Locate the cell with the specified text and output its (X, Y) center coordinate. 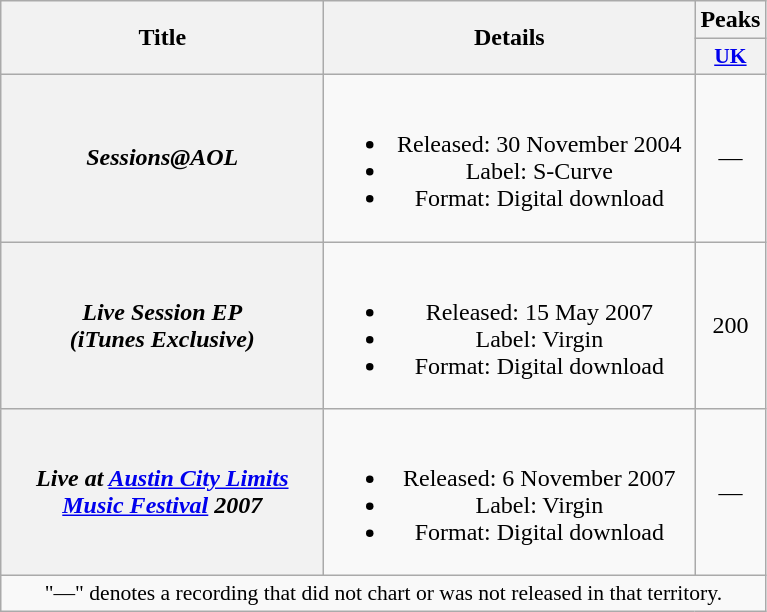
200 (730, 326)
Live at Austin City Limits Music Festival 2007 (162, 492)
Details (510, 38)
UK (730, 57)
Live Session EP(iTunes Exclusive) (162, 326)
Title (162, 38)
Peaks (730, 20)
"—" denotes a recording that did not chart or was not released in that territory. (384, 594)
Sessions@AOL (162, 158)
Released: 30 November 2004Label: S-CurveFormat: Digital download (510, 158)
Released: 15 May 2007Label: VirginFormat: Digital download (510, 326)
Released: 6 November 2007Label: VirginFormat: Digital download (510, 492)
